Determine the [x, y] coordinate at the center of the cell enclosing the given text.  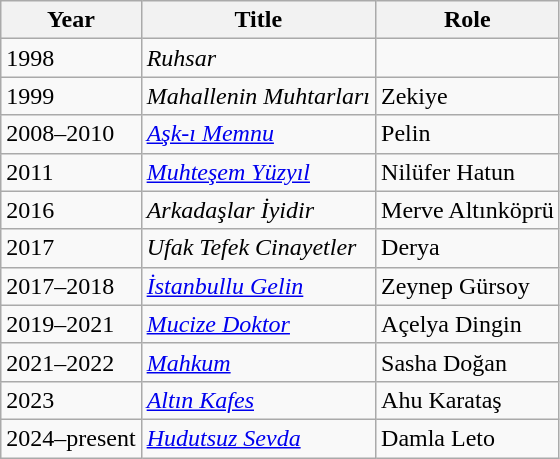
2017 [71, 248]
2008–2010 [71, 134]
2019–2021 [71, 324]
2016 [71, 210]
Hudutsuz Sevda [258, 438]
2023 [71, 400]
Title [258, 20]
Derya [468, 248]
2024–present [71, 438]
Damla Leto [468, 438]
Year [71, 20]
Altın Kafes [258, 400]
Aşk-ı Memnu [258, 134]
1999 [71, 96]
Mahkum [258, 362]
Ruhsar [258, 58]
Sasha Doğan [468, 362]
2017–2018 [71, 286]
Muhteşem Yüzyıl [258, 172]
1998 [71, 58]
Arkadaşlar İyidir [258, 210]
Merve Altınköprü [468, 210]
Ahu Karataş [468, 400]
2011 [71, 172]
Zekiye [468, 96]
İstanbullu Gelin [258, 286]
Mucize Doktor [258, 324]
Zeynep Gürsoy [468, 286]
Pelin [468, 134]
Ufak Tefek Cinayetler [258, 248]
2021–2022 [71, 362]
Nilüfer Hatun [468, 172]
Açelya Dingin [468, 324]
Mahallenin Muhtarları [258, 96]
Role [468, 20]
